Determine the [X, Y] coordinate at the center of the cell enclosing the given text.  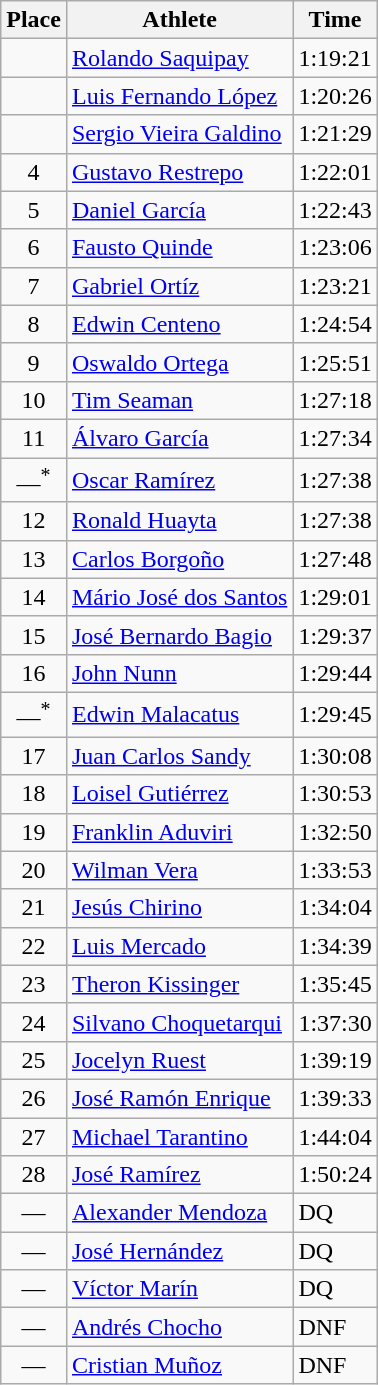
Edwin Malacatus [179, 714]
1:27:48 [335, 559]
25 [34, 1060]
5 [34, 210]
1:35:45 [335, 984]
1:50:24 [335, 1175]
1:24:54 [335, 324]
7 [34, 286]
Athlete [179, 20]
Daniel García [179, 210]
Michael Tarantino [179, 1137]
1:29:45 [335, 714]
Mário José dos Santos [179, 597]
1:34:39 [335, 946]
4 [34, 172]
1:32:50 [335, 832]
12 [34, 521]
1:33:53 [335, 870]
1:37:30 [335, 1022]
1:39:19 [335, 1060]
15 [34, 635]
20 [34, 870]
José Ramírez [179, 1175]
1:27:34 [335, 438]
1:22:01 [335, 172]
Jocelyn Ruest [179, 1060]
Álvaro García [179, 438]
Franklin Aduviri [179, 832]
1:39:33 [335, 1098]
Juan Carlos Sandy [179, 756]
Wilman Vera [179, 870]
Theron Kissinger [179, 984]
Oswaldo Ortega [179, 362]
8 [34, 324]
1:25:51 [335, 362]
José Ramón Enrique [179, 1098]
19 [34, 832]
1:23:06 [335, 248]
John Nunn [179, 673]
Víctor Marín [179, 1289]
1:22:43 [335, 210]
1:29:44 [335, 673]
26 [34, 1098]
Tim Seaman [179, 400]
Cristian Muñoz [179, 1365]
Alexander Mendoza [179, 1213]
9 [34, 362]
1:27:18 [335, 400]
1:19:21 [335, 58]
Loisel Gutiérrez [179, 794]
1:29:01 [335, 597]
1:21:29 [335, 134]
Gustavo Restrepo [179, 172]
28 [34, 1175]
Time [335, 20]
Place [34, 20]
1:34:04 [335, 908]
Rolando Saquipay [179, 58]
6 [34, 248]
18 [34, 794]
Silvano Choquetarqui [179, 1022]
23 [34, 984]
14 [34, 597]
Carlos Borgoño [179, 559]
1:23:21 [335, 286]
27 [34, 1137]
Ronald Huayta [179, 521]
11 [34, 438]
Andrés Chocho [179, 1327]
Edwin Centeno [179, 324]
Gabriel Ortíz [179, 286]
1:30:53 [335, 794]
Oscar Ramírez [179, 480]
22 [34, 946]
24 [34, 1022]
Luis Fernando López [179, 96]
10 [34, 400]
21 [34, 908]
1:29:37 [335, 635]
1:44:04 [335, 1137]
13 [34, 559]
José Bernardo Bagio [179, 635]
1:20:26 [335, 96]
Fausto Quinde [179, 248]
16 [34, 673]
1:30:08 [335, 756]
17 [34, 756]
Jesús Chirino [179, 908]
Sergio Vieira Galdino [179, 134]
José Hernández [179, 1251]
Luis Mercado [179, 946]
